Search for the cell housing the specified text and yield its [X, Y] center coordinate. 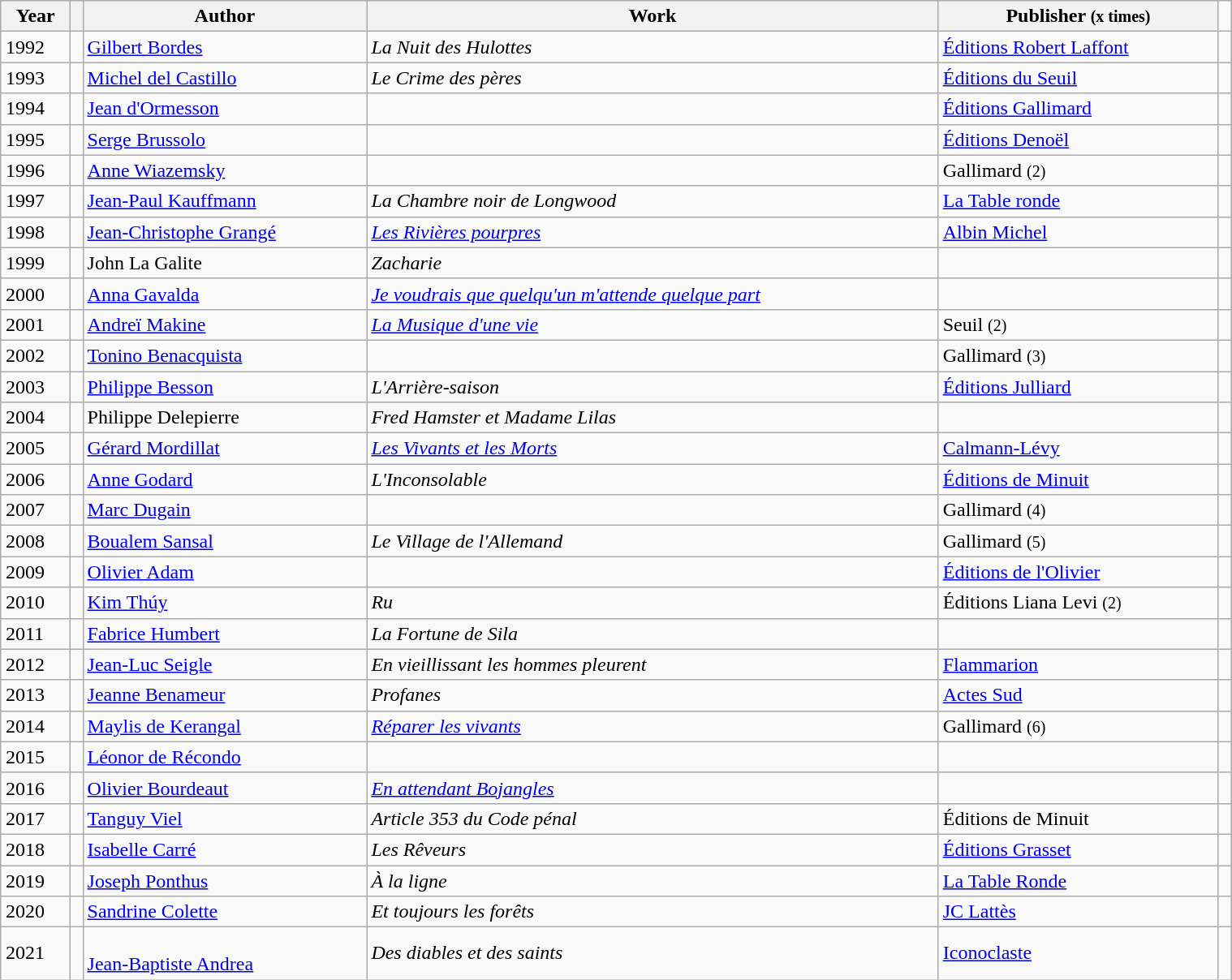
2000 [36, 294]
Des diables et des saints [653, 954]
2008 [36, 541]
Éditions de l'Olivier [1078, 572]
Joseph Ponthus [225, 880]
L'Inconsolable [653, 479]
Fred Hamster et Madame Lilas [653, 418]
Anna Gavalda [225, 294]
La Table Ronde [1078, 880]
1993 [36, 78]
Sandrine Colette [225, 912]
2012 [36, 664]
Work [653, 16]
2011 [36, 634]
Kim Thúy [225, 603]
Jean-Christophe Grangé [225, 232]
Les Rêveurs [653, 849]
Les Vivants et les Morts [653, 449]
2001 [36, 325]
Olivier Bourdeaut [225, 788]
L'Arrière-saison [653, 387]
Philippe Besson [225, 387]
2010 [36, 603]
2003 [36, 387]
La Chambre noir de Longwood [653, 201]
Fabrice Humbert [225, 634]
1999 [36, 263]
2009 [36, 572]
Maylis de Kerangal [225, 726]
Éditions du Seuil [1078, 78]
Jean-Paul Kauffmann [225, 201]
Calmann-Lévy [1078, 449]
Article 353 du Code pénal [653, 819]
Philippe Delepierre [225, 418]
Éditions Liana Levi (2) [1078, 603]
Year [36, 16]
2020 [36, 912]
Andreï Makine [225, 325]
Éditions Gallimard [1078, 109]
Éditions Denoël [1078, 140]
Seuil (2) [1078, 325]
Gallimard (5) [1078, 541]
1992 [36, 47]
À la ligne [653, 880]
Marc Dugain [225, 510]
JC Lattès [1078, 912]
2016 [36, 788]
Jean-Baptiste Andrea [225, 954]
Anne Godard [225, 479]
Flammarion [1078, 664]
2007 [36, 510]
Tonino Benacquista [225, 355]
La Musique d'une vie [653, 325]
Les Rivières pourpres [653, 232]
Anne Wiazemsky [225, 170]
Éditions Julliard [1078, 387]
Ru [653, 603]
2019 [36, 880]
2005 [36, 449]
Boualem Sansal [225, 541]
Author [225, 16]
Olivier Adam [225, 572]
Serge Brussolo [225, 140]
Iconoclaste [1078, 954]
Le Village de l'Allemand [653, 541]
La Table ronde [1078, 201]
2014 [36, 726]
Gallimard (3) [1078, 355]
Éditions Grasset [1078, 849]
1994 [36, 109]
Le Crime des pères [653, 78]
1997 [36, 201]
2006 [36, 479]
2004 [36, 418]
Éditions Robert Laffont [1078, 47]
Jeanne Benameur [225, 695]
Et toujours les forêts [653, 912]
Zacharie [653, 263]
2017 [36, 819]
Gallimard (2) [1078, 170]
2002 [36, 355]
John La Galite [225, 263]
Jean-Luc Seigle [225, 664]
La Nuit des Hulottes [653, 47]
2015 [36, 757]
Jean d'Ormesson [225, 109]
Michel del Castillo [225, 78]
Albin Michel [1078, 232]
Profanes [653, 695]
1996 [36, 170]
Gallimard (6) [1078, 726]
Réparer les vivants [653, 726]
En attendant Bojangles [653, 788]
Actes Sud [1078, 695]
Je voudrais que quelqu'un m'attende quelque part [653, 294]
2021 [36, 954]
Tanguy Viel [225, 819]
2013 [36, 695]
Isabelle Carré [225, 849]
Gilbert Bordes [225, 47]
2018 [36, 849]
1998 [36, 232]
1995 [36, 140]
La Fortune de Sila [653, 634]
Gallimard (4) [1078, 510]
Publisher (x times) [1078, 16]
Gérard Mordillat [225, 449]
Léonor de Récondo [225, 757]
En vieillissant les hommes pleurent [653, 664]
